Pinpoint the cell where the given text exists, returning its (X, Y) midpoint coordinate. 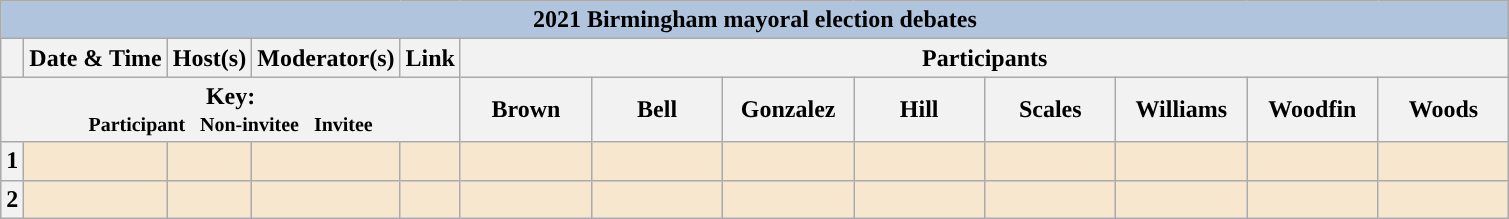
Link (430, 58)
Scales (1050, 110)
Participants (984, 58)
2 (12, 199)
Williams (1182, 110)
Brown (526, 110)
2021 Birmingham mayoral election debates (755, 20)
Host(s) (209, 58)
1 (12, 161)
Woodfin (1312, 110)
Woods (1444, 110)
Date & Time (96, 58)
Gonzalez (788, 110)
Hill (920, 110)
Moderator(s) (326, 58)
Key: Participant Non-invitee Invitee (231, 110)
Bell (658, 110)
